Extract the [X, Y] coordinate from the center of the cell holding the provided text.  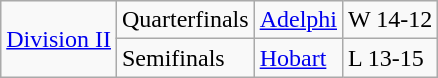
Quarterfinals [185, 20]
L 13-15 [390, 58]
Adelphi [298, 20]
Division II [59, 39]
Semifinals [185, 58]
W 14-12 [390, 20]
Hobart [298, 58]
